Output the (X, Y) coordinate of the center of the cell containing the given text.  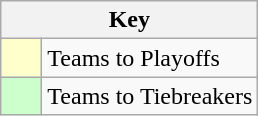
Teams to Playoffs (150, 58)
Key (130, 20)
Teams to Tiebreakers (150, 96)
